Output the (x, y) coordinate of the center of the cell containing the given text.  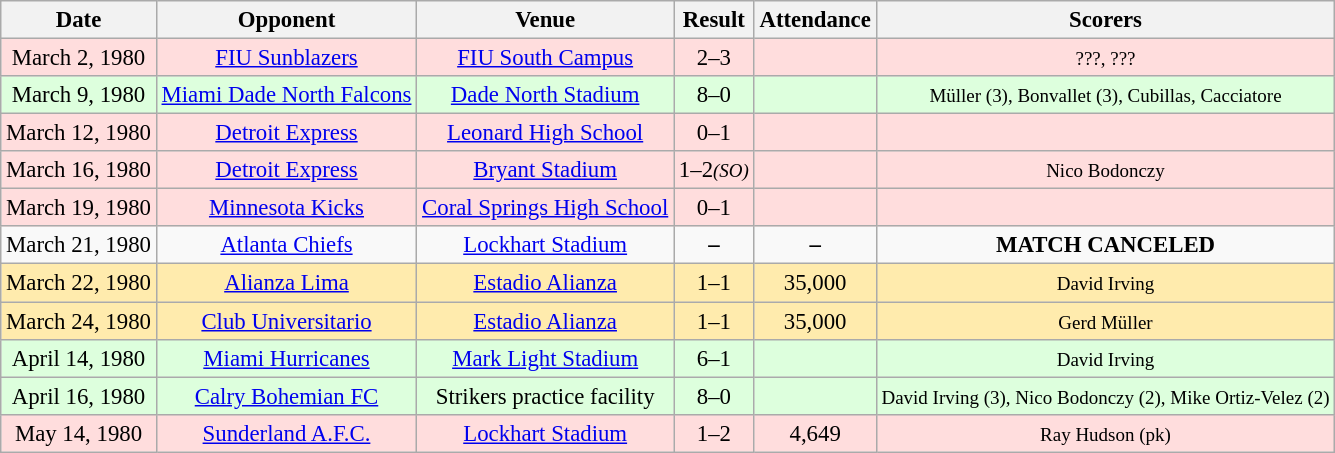
Date (78, 20)
2–3 (714, 58)
May 14, 1980 (78, 433)
March 24, 1980 (78, 321)
Calry Bohemian FC (286, 396)
6–1 (714, 358)
MATCH CANCELED (1106, 245)
Miami Hurricanes (286, 358)
March 12, 1980 (78, 133)
Venue (546, 20)
4,649 (815, 433)
Minnesota Kicks (286, 208)
Attendance (815, 20)
Mark Light Stadium (546, 358)
David Irving (3), Nico Bodonczy (2), Mike Ortiz-Velez (2) (1106, 396)
Alianza Lima (286, 283)
March 9, 1980 (78, 95)
FIU Sunblazers (286, 58)
1–2(SO) (714, 170)
Opponent (286, 20)
March 21, 1980 (78, 245)
Scorers (1106, 20)
Result (714, 20)
March 16, 1980 (78, 170)
Miami Dade North Falcons (286, 95)
FIU South Campus (546, 58)
Dade North Stadium (546, 95)
Atlanta Chiefs (286, 245)
Strikers practice facility (546, 396)
March 19, 1980 (78, 208)
Club Universitario (286, 321)
March 2, 1980 (78, 58)
Leonard High School (546, 133)
Bryant Stadium (546, 170)
April 14, 1980 (78, 358)
???, ??? (1106, 58)
Ray Hudson (pk) (1106, 433)
Gerd Müller (1106, 321)
April 16, 1980 (78, 396)
1–2 (714, 433)
March 22, 1980 (78, 283)
Coral Springs High School (546, 208)
Nico Bodonczy (1106, 170)
Müller (3), Bonvallet (3), Cubillas, Cacciatore (1106, 95)
Sunderland A.F.C. (286, 433)
